Capture the cell that displays the provided text and extract its (x, y) central coordinate. 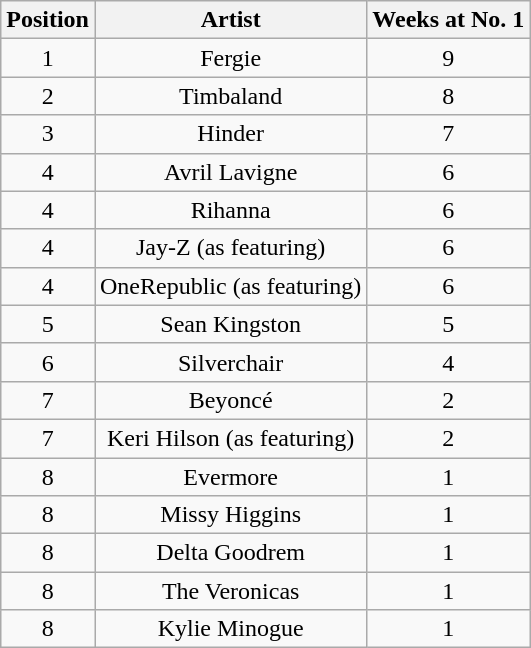
The Veronicas (230, 591)
3 (48, 134)
Position (48, 20)
Silverchair (230, 362)
Artist (230, 20)
9 (448, 58)
Delta Goodrem (230, 553)
Timbaland (230, 96)
Missy Higgins (230, 515)
Jay-Z (as featuring) (230, 248)
Rihanna (230, 210)
OneRepublic (as featuring) (230, 286)
Kylie Minogue (230, 629)
Fergie (230, 58)
Beyoncé (230, 400)
Weeks at No. 1 (448, 20)
Avril Lavigne (230, 172)
Hinder (230, 134)
Sean Kingston (230, 324)
Keri Hilson (as featuring) (230, 438)
Evermore (230, 477)
